Capture the cell that displays the provided text and extract its [X, Y] central coordinate. 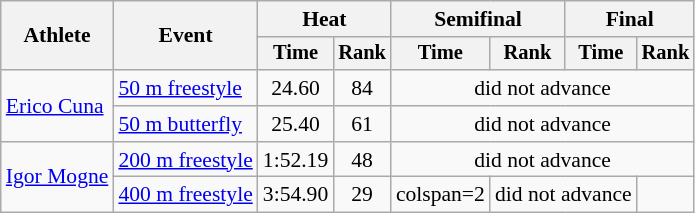
Event [185, 36]
Heat [324, 19]
25.40 [296, 124]
61 [362, 124]
200 m freestyle [185, 160]
50 m butterfly [185, 124]
84 [362, 88]
50 m freestyle [185, 88]
1:52.19 [296, 160]
Igor Mogne [58, 178]
29 [362, 195]
Semifinal [478, 19]
colspan=2 [440, 195]
Final [630, 19]
Erico Cuna [58, 106]
48 [362, 160]
400 m freestyle [185, 195]
24.60 [296, 88]
3:54.90 [296, 195]
Athlete [58, 36]
